Search for the cell housing the specified text and yield its (x, y) center coordinate. 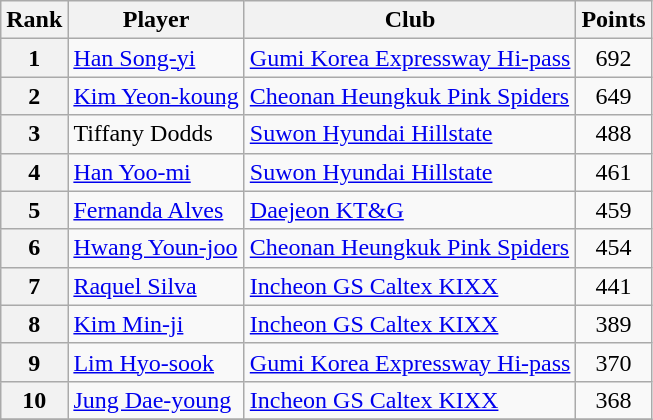
Tiffany Dodds (156, 134)
Jung Dae-young (156, 400)
389 (614, 324)
461 (614, 172)
Lim Hyo-sook (156, 362)
9 (34, 362)
649 (614, 96)
1 (34, 58)
Rank (34, 20)
Kim Min-ji (156, 324)
441 (614, 286)
5 (34, 210)
Player (156, 20)
Han Yoo-mi (156, 172)
370 (614, 362)
Hwang Youn-joo (156, 248)
Club (410, 20)
368 (614, 400)
7 (34, 286)
6 (34, 248)
3 (34, 134)
Kim Yeon-koung (156, 96)
Han Song-yi (156, 58)
Fernanda Alves (156, 210)
Daejeon KT&G (410, 210)
459 (614, 210)
10 (34, 400)
488 (614, 134)
692 (614, 58)
454 (614, 248)
Points (614, 20)
Raquel Silva (156, 286)
8 (34, 324)
2 (34, 96)
4 (34, 172)
